Scan for the cell matching the given text and deliver its [X, Y] coordinate at center. 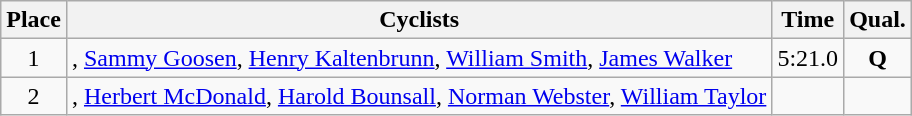
Place [34, 20]
, Sammy Goosen, Henry Kaltenbrunn, William Smith, James Walker [418, 58]
, Herbert McDonald, Harold Bounsall, Norman Webster, William Taylor [418, 96]
2 [34, 96]
Time [808, 20]
1 [34, 58]
Qual. [878, 20]
5:21.0 [808, 58]
Q [878, 58]
Cyclists [418, 20]
